From the cell containing the given text, extract its center point as (x, y) coordinate. 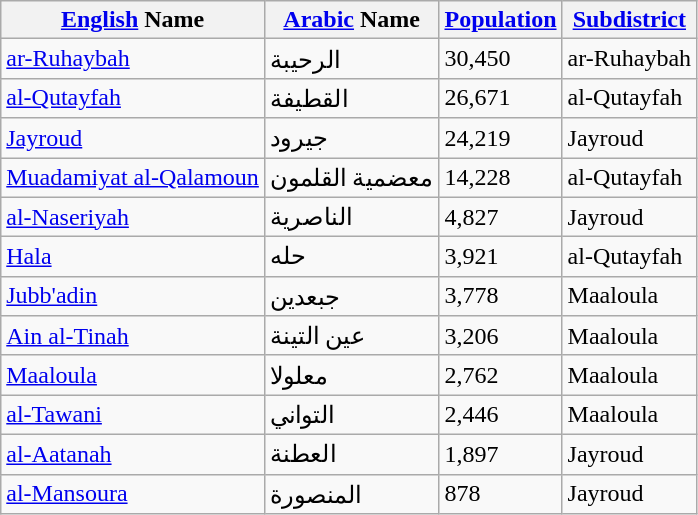
Ain al-Tinah (133, 336)
Subdistrict (630, 20)
القطيفة (352, 98)
2,446 (500, 415)
Arabic Name (352, 20)
1,897 (500, 454)
المنصورة (352, 494)
Jubb'adin (133, 296)
al-Mansoura (133, 494)
26,671 (500, 98)
الرحيبة (352, 59)
الناصرية (352, 217)
al-Naseriyah (133, 217)
العطنة (352, 454)
3,921 (500, 257)
التواني (352, 415)
Muadamiyat al-Qalamoun (133, 178)
جيرود (352, 138)
معضمية القلمون (352, 178)
3,206 (500, 336)
878 (500, 494)
30,450 (500, 59)
حله (352, 257)
Population (500, 20)
4,827 (500, 217)
عين التينة (352, 336)
24,219 (500, 138)
Hala (133, 257)
English Name (133, 20)
al-Aatanah (133, 454)
14,228 (500, 178)
معلولا (352, 375)
جبعدين (352, 296)
al-Tawani (133, 415)
2,762 (500, 375)
3,778 (500, 296)
